For the text-containing cell, return its midpoint in [x, y] coordinate format. 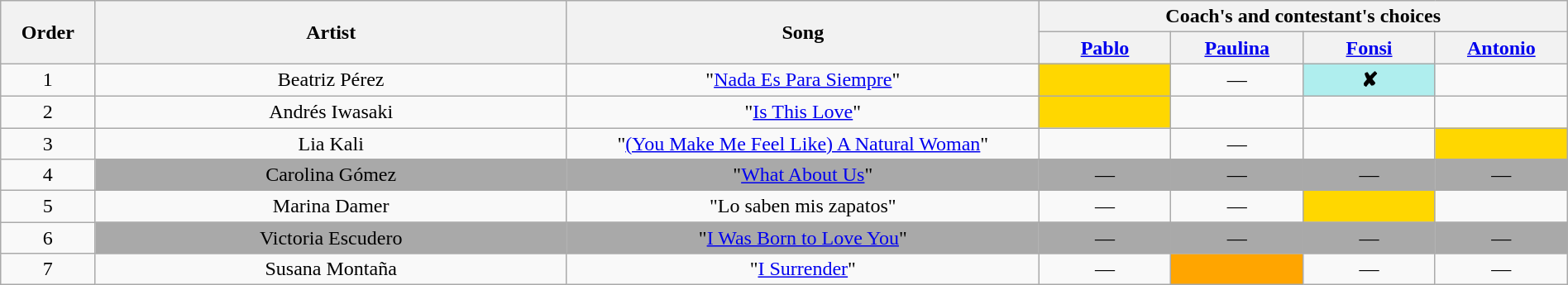
6 [48, 238]
"I Was Born to Love You" [802, 238]
Lia Kali [331, 143]
Artist [331, 32]
Carolina Gómez [331, 175]
"I Surrender" [802, 269]
"Nada Es Para Siempre" [802, 80]
"Is This Love" [802, 112]
Coach's and contestant's choices [1303, 17]
3 [48, 143]
Andrés Iwasaki [331, 112]
Marina Damer [331, 207]
"Lo saben mis zapatos" [802, 207]
Susana Montaña [331, 269]
Beatriz Pérez [331, 80]
4 [48, 175]
Antonio [1501, 48]
✘ [1370, 80]
5 [48, 207]
7 [48, 269]
"What About Us" [802, 175]
Victoria Escudero [331, 238]
2 [48, 112]
Song [802, 32]
Pablo [1105, 48]
"(You Make Me Feel Like) A Natural Woman" [802, 143]
1 [48, 80]
Order [48, 32]
Fonsi [1370, 48]
Paulina [1237, 48]
